Detect which cell encompasses the target text, then output its (X, Y) center coordinate. 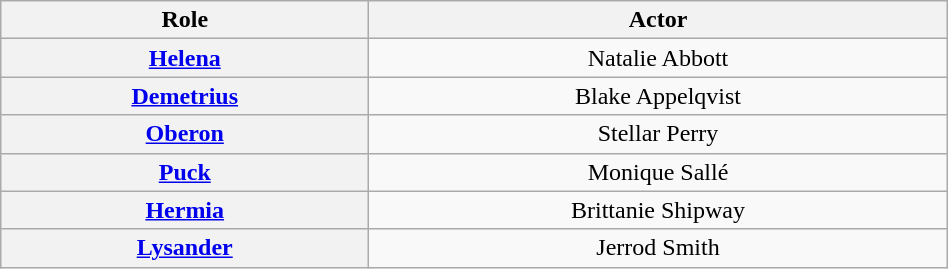
Demetrius (185, 96)
Jerrod Smith (658, 248)
Puck (185, 172)
Actor (658, 20)
Oberon (185, 134)
Helena (185, 58)
Stellar Perry (658, 134)
Hermia (185, 210)
Lysander (185, 248)
Natalie Abbott (658, 58)
Role (185, 20)
Blake Appelqvist (658, 96)
Monique Sallé (658, 172)
Brittanie Shipway (658, 210)
